Detect which cell encompasses the target text, then output its [x, y] center coordinate. 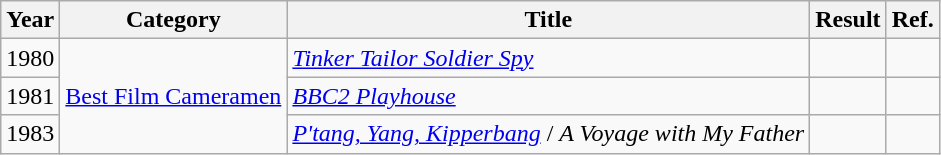
P'tang, Yang, Kipperbang / A Voyage with My Father [548, 134]
Tinker Tailor Soldier Spy [548, 58]
1983 [30, 134]
1980 [30, 58]
Year [30, 20]
Category [174, 20]
Ref. [912, 20]
Result [848, 20]
Best Film Cameramen [174, 96]
1981 [30, 96]
Title [548, 20]
BBC2 Playhouse [548, 96]
